Find where the given text appears and provide that cell's center as [X, Y] coordinate. 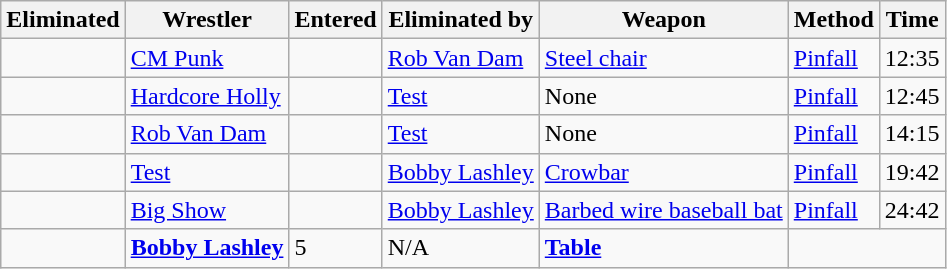
Barbed wire baseball bat [664, 210]
14:15 [912, 134]
19:42 [912, 172]
Big Show [207, 210]
Eliminated [63, 20]
Entered [336, 20]
N/A [460, 248]
Time [912, 20]
Weapon [664, 20]
Crowbar [664, 172]
Eliminated by [460, 20]
Steel chair [664, 58]
Method [834, 20]
5 [336, 248]
24:42 [912, 210]
12:45 [912, 96]
Hardcore Holly [207, 96]
Wrestler [207, 20]
12:35 [912, 58]
CM Punk [207, 58]
Table [664, 248]
